Return (X, Y) of the center of cell containing provided text 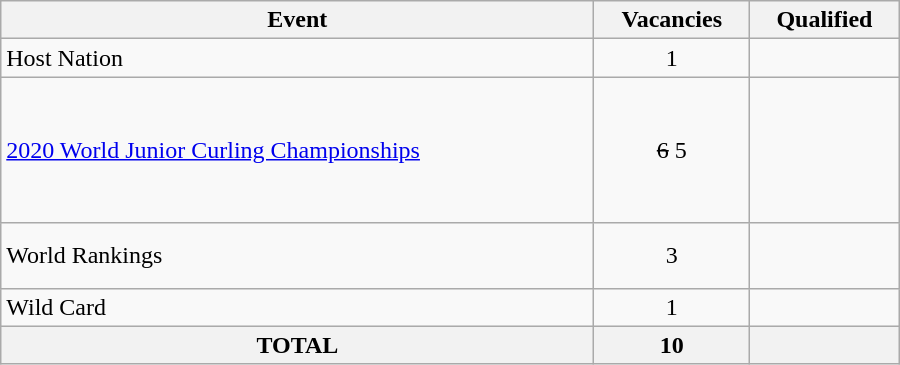
TOTAL (298, 345)
World Rankings (298, 256)
6 5 (672, 150)
10 (672, 345)
Host Nation (298, 58)
Wild Card (298, 307)
3 (672, 256)
Qualified (825, 20)
2020 World Junior Curling Championships (298, 150)
Event (298, 20)
Vacancies (672, 20)
